Determine the [x, y] coordinate at the center of the cell enclosing the given text.  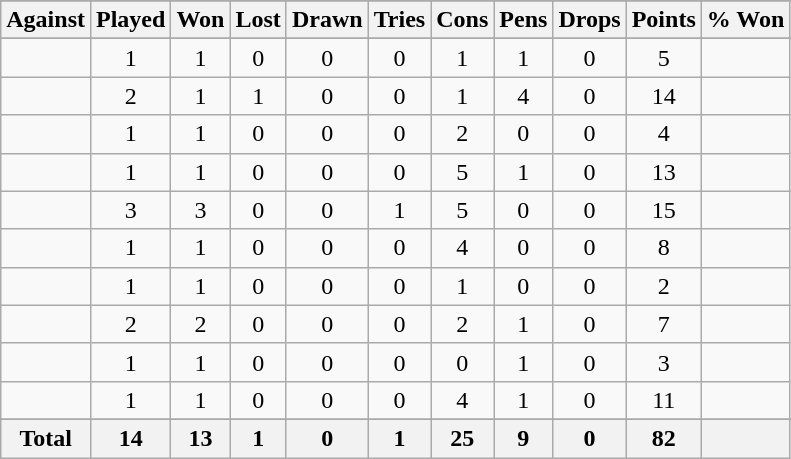
Won [200, 20]
% Won [746, 20]
9 [524, 438]
Tries [400, 20]
Cons [462, 20]
Lost [258, 20]
Against [46, 20]
Drawn [327, 20]
Drops [590, 20]
11 [664, 400]
82 [664, 438]
8 [664, 248]
7 [664, 324]
25 [462, 438]
Total [46, 438]
Pens [524, 20]
Points [664, 20]
Played [130, 20]
15 [664, 210]
